Provide the [x, y] coordinate of the cell's center where the given text is located.  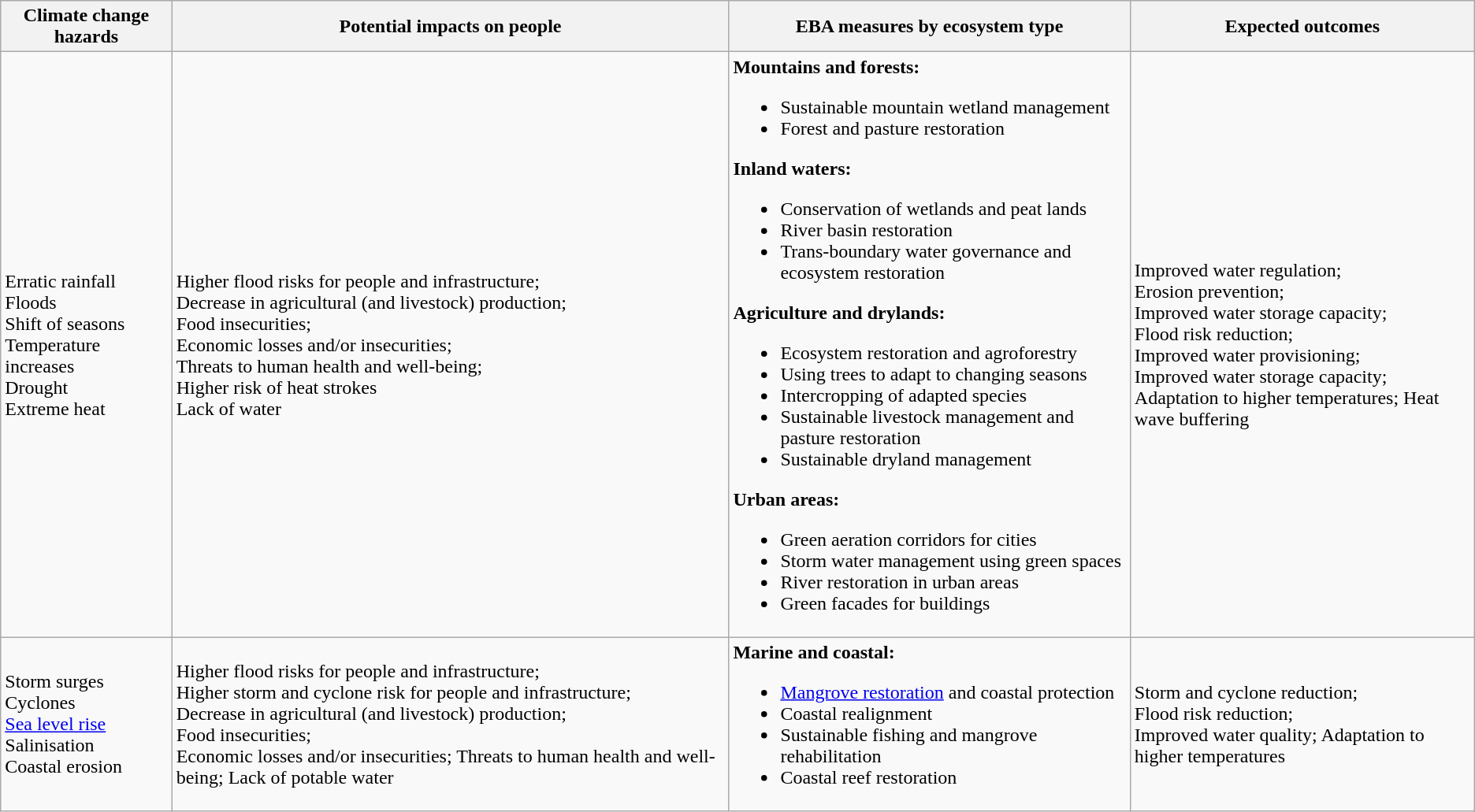
Storm and cyclone reduction;Flood risk reduction;Improved water quality; Adaptation to higher temperatures [1302, 725]
EBA measures by ecosystem type [930, 27]
Storm surgesCyclonesSea level riseSalinisationCoastal erosion [87, 725]
Erratic rainfallFloodsShift of seasonsTemperature increasesDroughtExtreme heat [87, 345]
Expected outcomes [1302, 27]
Potential impacts on people [451, 27]
Climate change hazards [87, 27]
